Return the [X, Y] coordinate for the center point of the cell that contains the specified text.  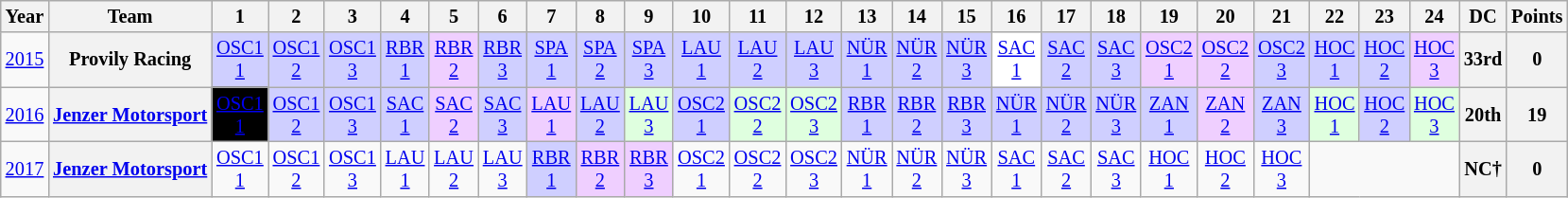
33rd [1483, 60]
15 [966, 16]
ZAN1 [1169, 115]
Provily Racing [130, 60]
NC† [1483, 169]
2015 [25, 60]
Points [1537, 16]
8 [600, 16]
2 [297, 16]
4 [405, 16]
ZAN3 [1282, 115]
7 [551, 16]
10 [701, 16]
18 [1115, 16]
24 [1435, 16]
DC [1483, 16]
20 [1226, 16]
6 [503, 16]
Team [130, 16]
11 [758, 16]
5 [454, 16]
ZAN2 [1226, 115]
14 [917, 16]
SPA2 [600, 60]
12 [814, 16]
23 [1384, 16]
2017 [25, 169]
Year [25, 16]
SPA1 [551, 60]
2016 [25, 115]
SPA3 [649, 60]
22 [1335, 16]
13 [868, 16]
1 [240, 16]
20th [1483, 115]
9 [649, 16]
17 [1066, 16]
16 [1017, 16]
21 [1282, 16]
3 [353, 16]
